Capture the cell that displays the provided text and extract its [X, Y] central coordinate. 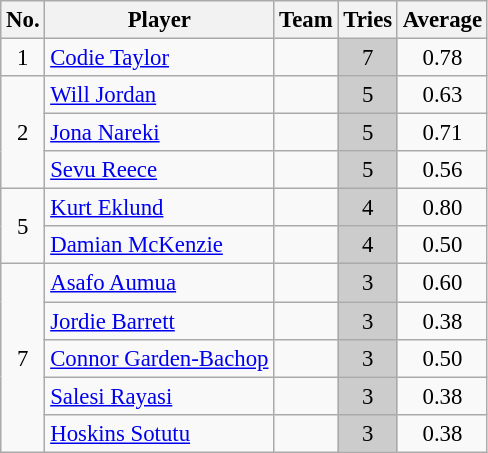
1 [23, 58]
Connor Garden-Bachop [160, 358]
Tries [368, 20]
0.56 [442, 170]
Kurt Eklund [160, 208]
Average [442, 20]
0.78 [442, 58]
Team [306, 20]
Damian McKenzie [160, 245]
Jona Nareki [160, 133]
Will Jordan [160, 95]
0.80 [442, 208]
0.60 [442, 283]
0.63 [442, 95]
Player [160, 20]
Hoskins Sotutu [160, 433]
Codie Taylor [160, 58]
Jordie Barrett [160, 321]
Asafo Aumua [160, 283]
2 [23, 132]
No. [23, 20]
Sevu Reece [160, 170]
Salesi Rayasi [160, 396]
0.71 [442, 133]
